Capture the cell that displays the provided text and extract its (X, Y) central coordinate. 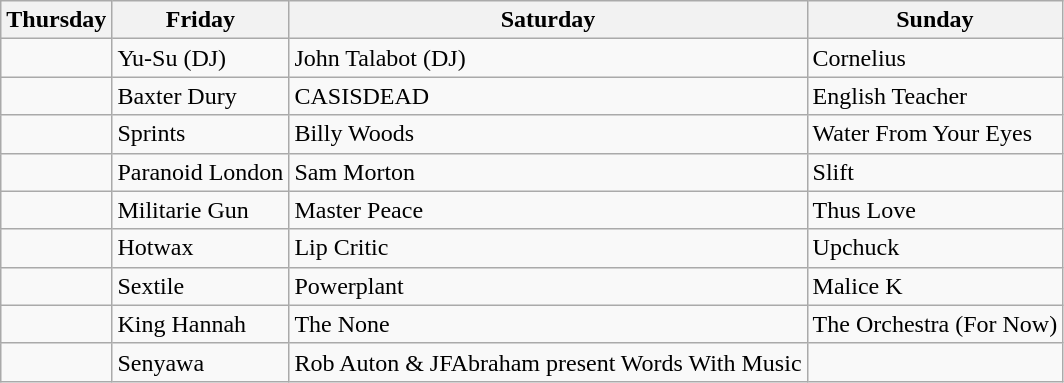
King Hannah (200, 324)
Thursday (56, 20)
CASISDEAD (548, 96)
Sam Morton (548, 172)
Baxter Dury (200, 96)
Paranoid London (200, 172)
Friday (200, 20)
Sunday (935, 20)
Slift (935, 172)
The None (548, 324)
English Teacher (935, 96)
Hotwax (200, 248)
Billy Woods (548, 134)
Upchuck (935, 248)
Cornelius (935, 58)
The Orchestra (For Now) (935, 324)
Sprints (200, 134)
Senyawa (200, 362)
Lip Critic (548, 248)
Water From Your Eyes (935, 134)
Master Peace (548, 210)
Malice K (935, 286)
Yu-Su (DJ) (200, 58)
Powerplant (548, 286)
Rob Auton & JFAbraham present Words With Music (548, 362)
Thus Love (935, 210)
Saturday (548, 20)
Militarie Gun (200, 210)
John Talabot (DJ) (548, 58)
Sextile (200, 286)
